Determine the (X, Y) coordinate at the center of the cell enclosing the given text.  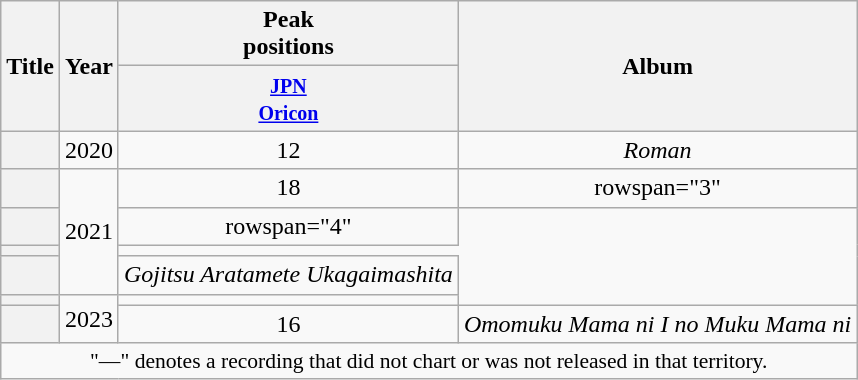
Omomuku Mama ni I no Muku Mama ni (657, 324)
rowspan="3" (657, 188)
2021 (88, 232)
2023 (88, 318)
Peak positions (288, 34)
Album (657, 66)
Roman (657, 150)
2020 (88, 150)
18 (288, 188)
16 (288, 324)
Title (30, 66)
Gojitsu Aratamete Ukagaimashita (288, 275)
JPNOricon (288, 98)
rowspan="4" (288, 226)
12 (288, 150)
Year (88, 66)
"—" denotes a recording that did not chart or was not released in that territory. (429, 361)
